Pinpoint the cell where the given text exists, returning its (x, y) midpoint coordinate. 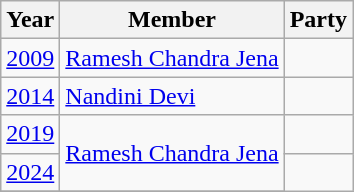
Member (172, 20)
2009 (30, 58)
2019 (30, 134)
Year (30, 20)
2024 (30, 172)
2014 (30, 96)
Nandini Devi (172, 96)
Party (318, 20)
